Detect which cell encompasses the target text, then output its (X, Y) center coordinate. 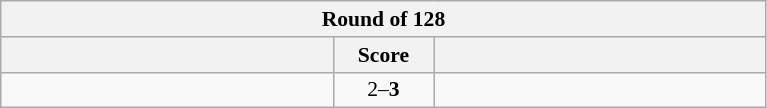
2–3 (383, 90)
Round of 128 (384, 19)
Score (383, 55)
